Extract the (x, y) coordinate from the center of the cell holding the provided text.  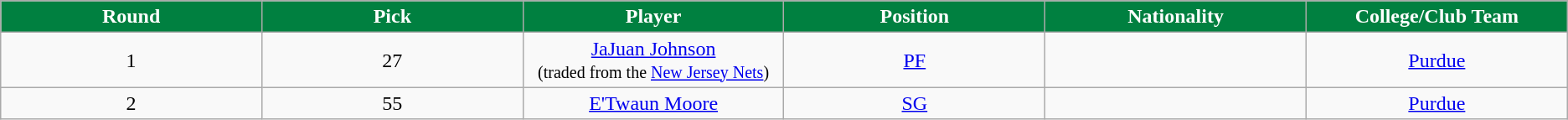
E'Twaun Moore (653, 103)
Nationality (1176, 17)
Round (132, 17)
PF (915, 60)
27 (392, 60)
2 (132, 103)
55 (392, 103)
SG (915, 103)
1 (132, 60)
Position (915, 17)
JaJuan Johnson(traded from the New Jersey Nets) (653, 60)
Player (653, 17)
College/Club Team (1436, 17)
Pick (392, 17)
